Return the [x, y] coordinate for the center point of the cell that contains the specified text.  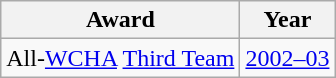
2002–03 [288, 58]
Year [288, 20]
All-WCHA Third Team [120, 58]
Award [120, 20]
